Return the (X, Y) coordinate for the center point of the cell that contains the specified text.  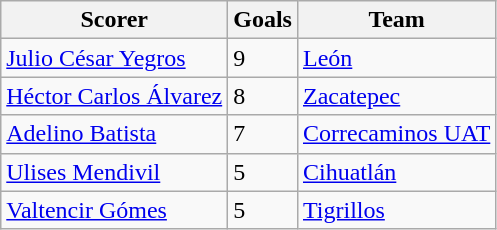
Valtencir Gómes (114, 210)
Scorer (114, 20)
León (396, 58)
Héctor Carlos Álvarez (114, 96)
Zacatepec (396, 96)
Tigrillos (396, 210)
9 (263, 58)
Ulises Mendivil (114, 172)
Goals (263, 20)
Julio César Yegros (114, 58)
Team (396, 20)
Cihuatlán (396, 172)
Adelino Batista (114, 134)
8 (263, 96)
Correcaminos UAT (396, 134)
7 (263, 134)
